Identify which cell holds the provided text, then report its (x, y) central coordinate. 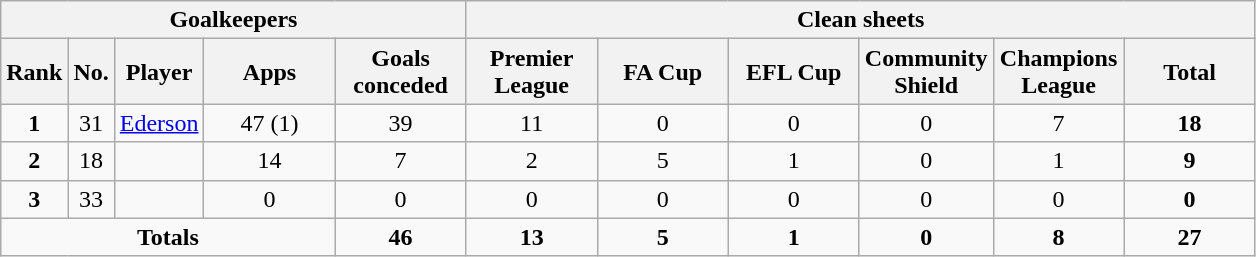
47 (1) (270, 123)
Goalkeepers (234, 20)
14 (270, 161)
Clean sheets (860, 20)
Total (1190, 72)
8 (1058, 237)
Ederson (159, 123)
3 (34, 199)
Community Shield (926, 72)
Apps (270, 72)
Totals (168, 237)
27 (1190, 237)
Champions League (1058, 72)
39 (400, 123)
FA Cup (662, 72)
EFL Cup (794, 72)
33 (91, 199)
46 (400, 237)
No. (91, 72)
11 (532, 123)
Premier League (532, 72)
9 (1190, 161)
31 (91, 123)
Goals conceded (400, 72)
Rank (34, 72)
Player (159, 72)
13 (532, 237)
